Identify which cell holds the provided text, then report its (x, y) central coordinate. 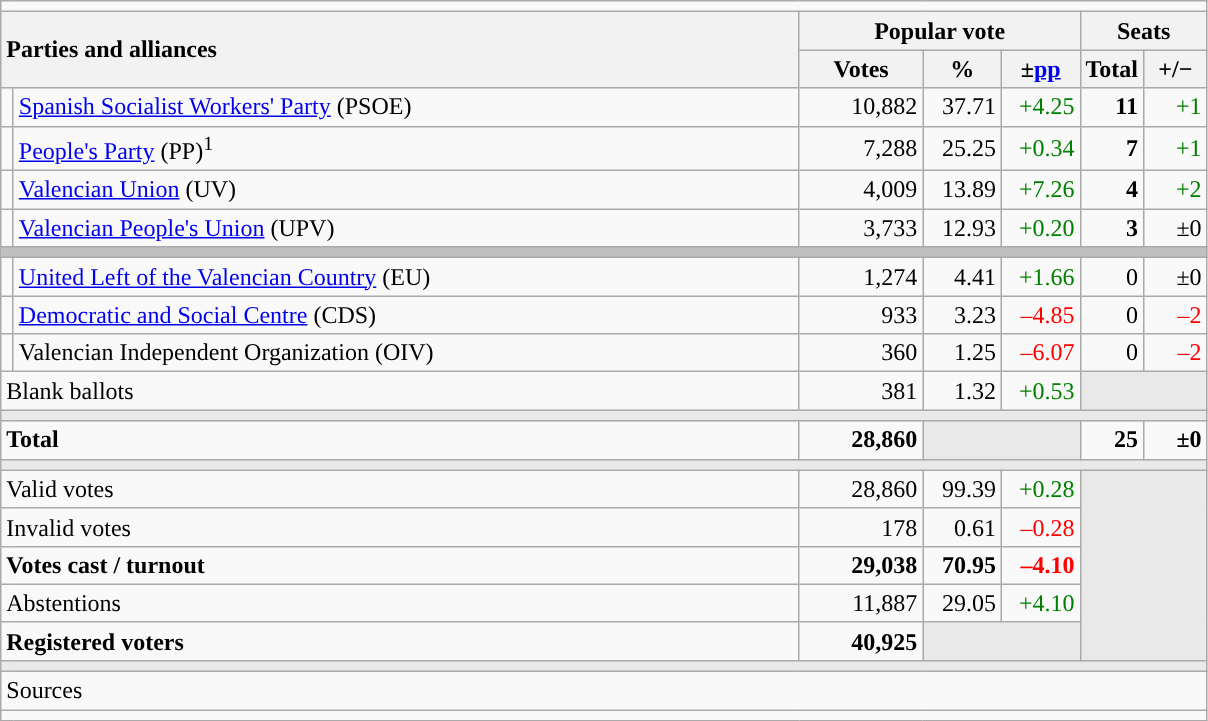
Registered voters (400, 641)
7,288 (861, 148)
+0.53 (1040, 391)
Abstentions (400, 603)
–4.85 (1040, 315)
+0.28 (1040, 489)
Democratic and Social Centre (CDS) (406, 315)
+0.20 (1040, 228)
Votes cast / turnout (400, 565)
0.61 (962, 527)
381 (861, 391)
178 (861, 527)
Votes (861, 69)
29.05 (962, 603)
Sources (604, 691)
37.71 (962, 107)
People's Party (PP)1 (406, 148)
3.23 (962, 315)
Parties and alliances (400, 50)
11 (1112, 107)
3,733 (861, 228)
+7.26 (1040, 190)
4 (1112, 190)
–0.28 (1040, 527)
4.41 (962, 277)
1,274 (861, 277)
+0.34 (1040, 148)
±pp (1040, 69)
25.25 (962, 148)
+1.66 (1040, 277)
1.25 (962, 353)
United Left of the Valencian Country (EU) (406, 277)
360 (861, 353)
25 (1112, 440)
10,882 (861, 107)
40,925 (861, 641)
+2 (1176, 190)
99.39 (962, 489)
Valid votes (400, 489)
1.32 (962, 391)
+4.10 (1040, 603)
29,038 (861, 565)
Valencian People's Union (UPV) (406, 228)
+4.25 (1040, 107)
–6.07 (1040, 353)
Blank ballots (400, 391)
3 (1112, 228)
+/− (1176, 69)
% (962, 69)
Valencian Union (UV) (406, 190)
13.89 (962, 190)
Spanish Socialist Workers' Party (PSOE) (406, 107)
Invalid votes (400, 527)
Valencian Independent Organization (OIV) (406, 353)
–4.10 (1040, 565)
933 (861, 315)
12.93 (962, 228)
4,009 (861, 190)
Seats (1144, 31)
70.95 (962, 565)
11,887 (861, 603)
Popular vote (940, 31)
7 (1112, 148)
